Search for the cell housing the specified text and yield its (x, y) center coordinate. 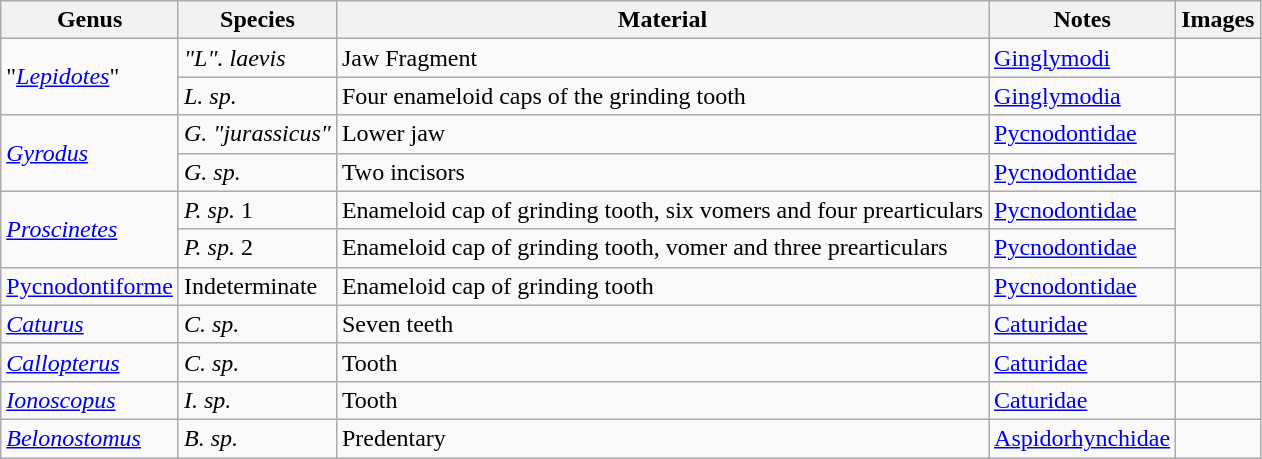
"L". laevis (257, 58)
Caturus (90, 324)
L. sp. (257, 96)
Species (257, 20)
Pycnodontiforme (90, 286)
Notes (1082, 20)
Material (662, 20)
Indeterminate (257, 286)
Two incisors (662, 172)
"Lepidotes" (90, 77)
Enameloid cap of grinding tooth, vomer and three prearticulars (662, 248)
Seven teeth (662, 324)
Images (1218, 20)
Enameloid cap of grinding tooth, six vomers and four prearticulars (662, 210)
Four enameloid caps of the grinding tooth (662, 96)
Enameloid cap of grinding tooth (662, 286)
Proscinetes (90, 229)
Ionoscopus (90, 400)
B. sp. (257, 438)
Lower jaw (662, 134)
I. sp. (257, 400)
Aspidorhynchidae (1082, 438)
P. sp. 2 (257, 248)
Jaw Fragment (662, 58)
Belonostomus (90, 438)
G. sp. (257, 172)
Callopterus (90, 362)
P. sp. 1 (257, 210)
Ginglymodi (1082, 58)
Genus (90, 20)
Ginglymodia (1082, 96)
Predentary (662, 438)
G. "jurassicus" (257, 134)
Gyrodus (90, 153)
